Find where the given text appears and provide that cell's center as (x, y) coordinate. 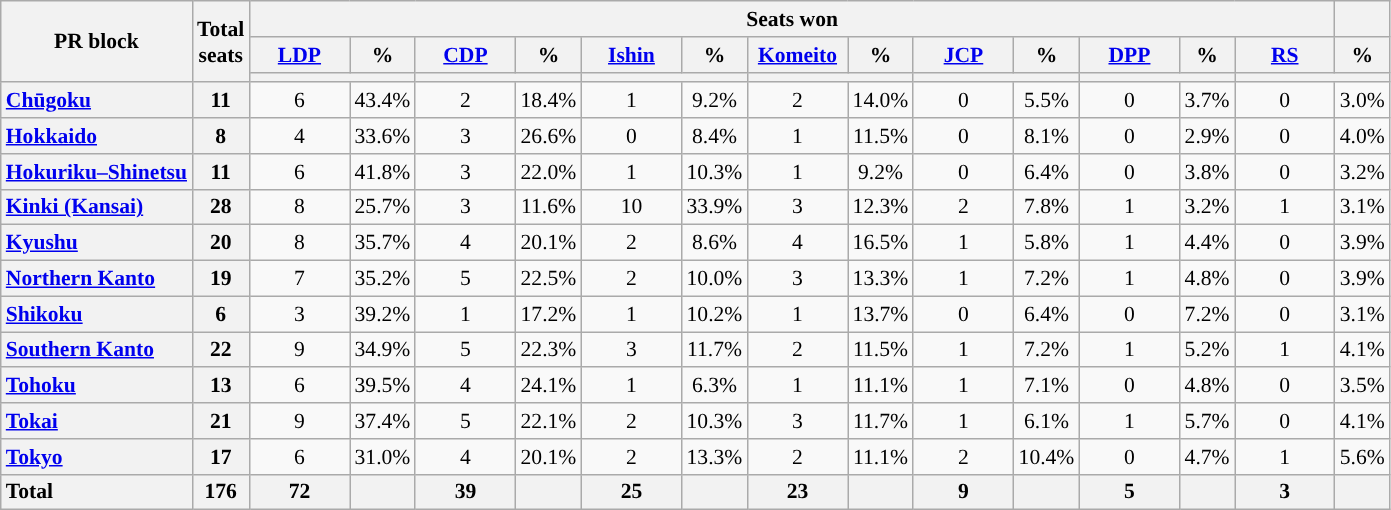
176 (220, 492)
CDP (465, 55)
24.1% (549, 386)
Kyushu (96, 243)
21 (220, 421)
26.6% (549, 136)
Shikoku (96, 314)
33.6% (383, 136)
2.9% (1208, 136)
3.0% (1362, 101)
39.2% (383, 314)
22.0% (549, 172)
35.7% (383, 243)
3.5% (1362, 386)
8.6% (715, 243)
7.1% (1047, 386)
3.7% (1208, 101)
72 (299, 492)
Komeito (797, 55)
43.4% (383, 101)
4.7% (1208, 457)
Chūgoku (96, 101)
17 (220, 457)
10 (631, 207)
31.0% (383, 457)
23 (797, 492)
6.1% (1047, 421)
5.6% (1362, 457)
7 (299, 279)
14.0% (881, 101)
Tokai (96, 421)
37.4% (383, 421)
22.5% (549, 279)
Totalseats (220, 42)
3.8% (1208, 172)
5.7% (1208, 421)
18.4% (549, 101)
33.9% (715, 207)
22 (220, 350)
17.2% (549, 314)
Southern Kanto (96, 350)
13 (220, 386)
4.0% (1362, 136)
Kinki (Kansai) (96, 207)
22.3% (549, 350)
JCP (963, 55)
7.8% (1047, 207)
28 (220, 207)
13.7% (881, 314)
35.2% (383, 279)
10.0% (715, 279)
8.4% (715, 136)
12.3% (881, 207)
PR block (96, 42)
Hokuriku–Shinetsu (96, 172)
34.9% (383, 350)
DPP (1129, 55)
19 (220, 279)
RS (1285, 55)
Tokyo (96, 457)
39 (465, 492)
5.2% (1208, 350)
Northern Kanto (96, 279)
8.1% (1047, 136)
10.2% (715, 314)
41.8% (383, 172)
25 (631, 492)
16.5% (881, 243)
22.1% (549, 421)
Seats won (792, 19)
5.5% (1047, 101)
6.3% (715, 386)
10.4% (1047, 457)
5.8% (1047, 243)
39.5% (383, 386)
Hokkaido (96, 136)
4.4% (1208, 243)
Ishin (631, 55)
11.6% (549, 207)
Tohoku (96, 386)
20 (220, 243)
Total (96, 492)
25.7% (383, 207)
LDP (299, 55)
